From the cell containing the given text, extract its center point as (x, y) coordinate. 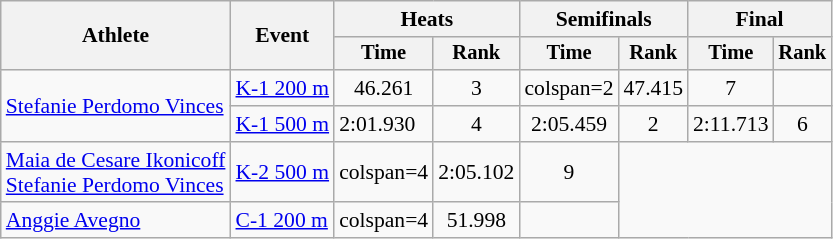
2 (654, 124)
2:05.102 (476, 172)
Final (760, 19)
K-1 500 m (282, 124)
6 (802, 124)
2:01.930 (384, 124)
2:05.459 (568, 124)
47.415 (654, 88)
Event (282, 36)
9 (568, 172)
C-1 200 m (282, 221)
K-1 200 m (282, 88)
Athlete (116, 36)
4 (476, 124)
3 (476, 88)
Anggie Avegno (116, 221)
7 (730, 88)
K-2 500 m (282, 172)
51.998 (476, 221)
Semifinals (604, 19)
Heats (426, 19)
colspan=2 (568, 88)
46.261 (384, 88)
Maia de Cesare IkonicoffStefanie Perdomo Vinces (116, 172)
2:11.713 (730, 124)
Stefanie Perdomo Vinces (116, 106)
